Extract the [X, Y] coordinate from the center of the cell holding the provided text.  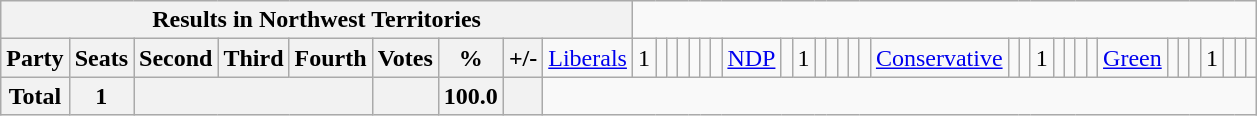
100.0 [470, 96]
Seats [101, 58]
Second [176, 58]
Fourth [330, 58]
Green [1133, 58]
Results in Northwest Territories [317, 20]
Total [35, 96]
Party [35, 58]
NDP [752, 58]
Third [254, 58]
+/- [522, 58]
Conservative [939, 58]
Liberals [588, 58]
Votes [405, 58]
% [470, 58]
